Return [X, Y] of the center of cell containing provided text 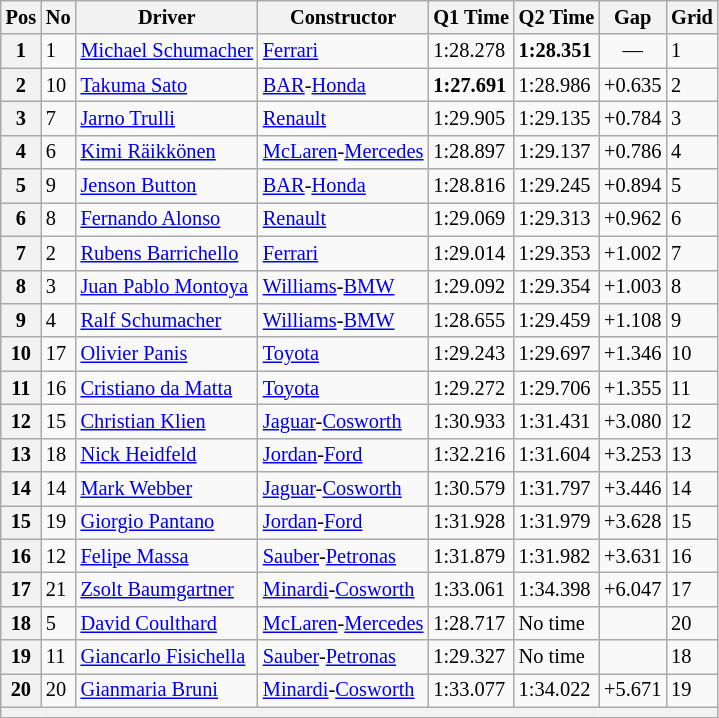
1:28.351 [556, 51]
Gap [632, 17]
1:31.928 [470, 522]
+3.080 [632, 421]
Grid [692, 17]
Giancarlo Fisichella [167, 657]
+1.355 [632, 388]
Kimi Räikkönen [167, 152]
1:31.879 [470, 556]
+3.631 [632, 556]
1:29.905 [470, 118]
+3.446 [632, 489]
Fernando Alonso [167, 219]
1:28.986 [556, 85]
1:29.353 [556, 253]
+1.108 [632, 320]
1:29.014 [470, 253]
1:33.077 [470, 690]
1:28.717 [470, 623]
Nick Heidfeld [167, 455]
1:31.979 [556, 522]
Cristiano da Matta [167, 388]
1:29.313 [556, 219]
Felipe Massa [167, 556]
Constructor [343, 17]
1:28.816 [470, 186]
+0.786 [632, 152]
+1.346 [632, 354]
Ralf Schumacher [167, 320]
Jenson Button [167, 186]
1:33.061 [470, 589]
1:32.216 [470, 455]
1:29.243 [470, 354]
1:34.022 [556, 690]
Gianmaria Bruni [167, 690]
Olivier Panis [167, 354]
+0.635 [632, 85]
No [58, 17]
1:34.398 [556, 589]
Mark Webber [167, 489]
Driver [167, 17]
+1.003 [632, 287]
1:29.697 [556, 354]
Michael Schumacher [167, 51]
1:29.137 [556, 152]
Juan Pablo Montoya [167, 287]
1:29.327 [470, 657]
Q2 Time [556, 17]
1:29.135 [556, 118]
1:31.431 [556, 421]
1:29.706 [556, 388]
Jarno Trulli [167, 118]
Rubens Barrichello [167, 253]
Takuma Sato [167, 85]
+0.962 [632, 219]
1:31.982 [556, 556]
1:29.354 [556, 287]
+6.047 [632, 589]
+0.784 [632, 118]
+1.002 [632, 253]
+3.628 [632, 522]
+0.894 [632, 186]
+3.253 [632, 455]
1:29.092 [470, 287]
1:27.691 [470, 85]
1:29.069 [470, 219]
1:31.604 [556, 455]
Zsolt Baumgartner [167, 589]
1:30.933 [470, 421]
21 [58, 589]
Pos [21, 17]
1:29.459 [556, 320]
1:30.579 [470, 489]
1:28.897 [470, 152]
+5.671 [632, 690]
Christian Klien [167, 421]
1:28.278 [470, 51]
Giorgio Pantano [167, 522]
— [632, 51]
1:31.797 [556, 489]
Q1 Time [470, 17]
1:29.245 [556, 186]
1:29.272 [470, 388]
David Coulthard [167, 623]
1:28.655 [470, 320]
